Determine the [x, y] coordinate at the center of the cell enclosing the given text.  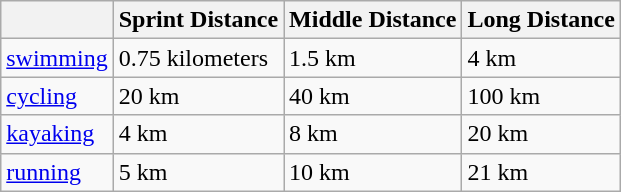
100 km [541, 96]
21 km [541, 172]
running [57, 172]
kayaking [57, 134]
Middle Distance [373, 20]
Long Distance [541, 20]
1.5 km [373, 58]
0.75 kilometers [198, 58]
5 km [198, 172]
swimming [57, 58]
8 km [373, 134]
10 km [373, 172]
40 km [373, 96]
cycling [57, 96]
Sprint Distance [198, 20]
